Scan for the cell matching the given text and deliver its [x, y] coordinate at center. 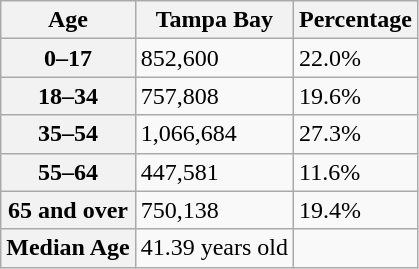
65 and over [68, 210]
757,808 [214, 96]
750,138 [214, 210]
Age [68, 20]
0–17 [68, 58]
19.4% [356, 210]
1,066,684 [214, 134]
27.3% [356, 134]
41.39 years old [214, 248]
447,581 [214, 172]
Tampa Bay [214, 20]
11.6% [356, 172]
19.6% [356, 96]
22.0% [356, 58]
Percentage [356, 20]
35–54 [68, 134]
55–64 [68, 172]
852,600 [214, 58]
Median Age [68, 248]
18–34 [68, 96]
